Search for the cell housing the specified text and yield its (X, Y) center coordinate. 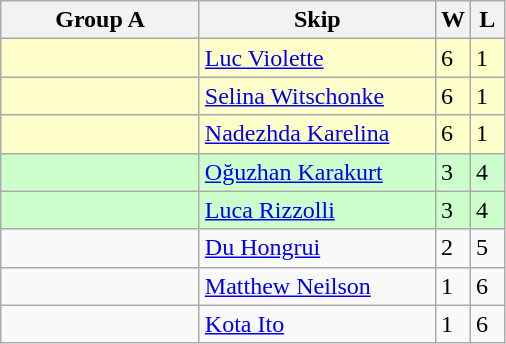
Nadezhda Karelina (317, 134)
Kota Ito (317, 324)
L (487, 20)
2 (452, 248)
Selina Witschonke (317, 96)
Oğuzhan Karakurt (317, 172)
Du Hongrui (317, 248)
Matthew Neilson (317, 286)
W (452, 20)
Luc Violette (317, 58)
5 (487, 248)
Skip (317, 20)
Luca Rizzolli (317, 210)
Group A (100, 20)
